Find where the given text appears and provide that cell's center as [x, y] coordinate. 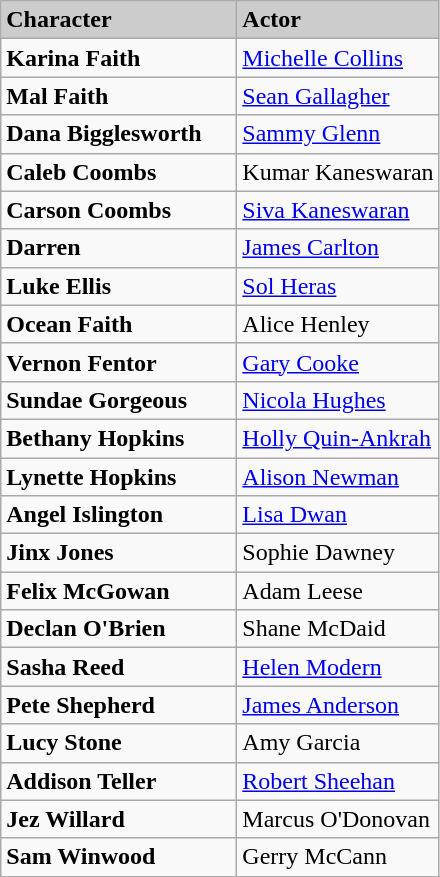
Robert Sheehan [338, 781]
Siva Kaneswaran [338, 210]
Sundae Gorgeous [119, 400]
Addison Teller [119, 781]
James Anderson [338, 705]
Sasha Reed [119, 667]
Carson Coombs [119, 210]
Gary Cooke [338, 362]
Darren [119, 248]
Jinx Jones [119, 553]
Lisa Dwan [338, 515]
Mal Faith [119, 96]
Sophie Dawney [338, 553]
Character [119, 20]
Jez Willard [119, 819]
Felix McGowan [119, 591]
Gerry McCann [338, 857]
Vernon Fentor [119, 362]
Dana Bigglesworth [119, 134]
Kumar Kaneswaran [338, 172]
Nicola Hughes [338, 400]
Ocean Faith [119, 324]
Shane McDaid [338, 629]
Michelle Collins [338, 58]
Sam Winwood [119, 857]
Luke Ellis [119, 286]
Adam Leese [338, 591]
Holly Quin-Ankrah [338, 438]
Lynette Hopkins [119, 477]
Declan O'Brien [119, 629]
Sol Heras [338, 286]
Sean Gallagher [338, 96]
Sammy Glenn [338, 134]
James Carlton [338, 248]
Amy Garcia [338, 743]
Actor [338, 20]
Angel Islington [119, 515]
Lucy Stone [119, 743]
Pete Shepherd [119, 705]
Caleb Coombs [119, 172]
Bethany Hopkins [119, 438]
Marcus O'Donovan [338, 819]
Karina Faith [119, 58]
Alice Henley [338, 324]
Alison Newman [338, 477]
Helen Modern [338, 667]
